From the cell containing the given text, extract its center point as [X, Y] coordinate. 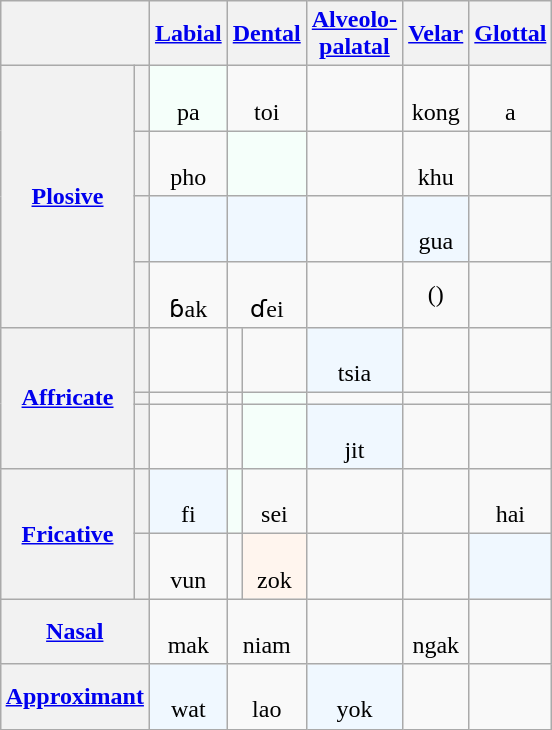
ngak [436, 632]
vun [188, 566]
pho [188, 164]
jit [354, 436]
lao [266, 696]
Affricate [68, 398]
Approximant [74, 696]
khu [436, 164]
kong [436, 98]
ɗei [266, 294]
pa [188, 98]
fi [188, 502]
tsia [354, 360]
() [436, 294]
Fricative [68, 534]
ɓak [188, 294]
Alveolo-palatal [354, 34]
Nasal [74, 632]
yok [354, 696]
Velar [436, 34]
niam [266, 632]
hai [510, 502]
zok [275, 566]
toi [266, 98]
Glottal [510, 34]
mak [188, 632]
sei [275, 502]
gua [436, 228]
wat [188, 696]
Labial [188, 34]
Dental [266, 34]
a [510, 98]
Plosive [68, 197]
